Pinpoint the cell where the given text exists, returning its [x, y] midpoint coordinate. 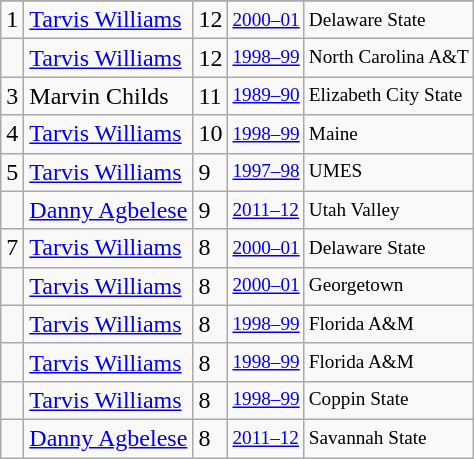
11 [210, 96]
1997–98 [266, 172]
Utah Valley [388, 210]
Elizabeth City State [388, 96]
4 [12, 134]
Marvin Childs [108, 96]
North Carolina A&T [388, 58]
10 [210, 134]
Coppin State [388, 400]
1989–90 [266, 96]
3 [12, 96]
Maine [388, 134]
5 [12, 172]
1 [12, 20]
7 [12, 248]
Savannah State [388, 438]
UMES [388, 172]
Georgetown [388, 286]
